Detect which cell encompasses the target text, then output its [x, y] center coordinate. 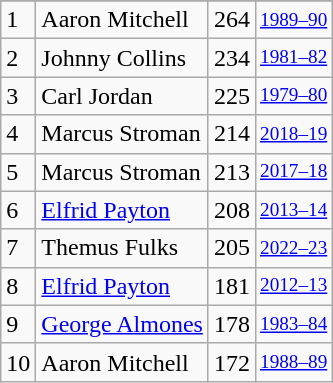
10 [18, 362]
2022–23 [293, 248]
264 [232, 20]
178 [232, 324]
1979–80 [293, 96]
2017–18 [293, 172]
Themus Fulks [122, 248]
1988–89 [293, 362]
234 [232, 58]
2012–13 [293, 286]
2 [18, 58]
205 [232, 248]
Carl Jordan [122, 96]
172 [232, 362]
6 [18, 210]
George Almones [122, 324]
214 [232, 134]
208 [232, 210]
7 [18, 248]
1983–84 [293, 324]
Johnny Collins [122, 58]
213 [232, 172]
1989–90 [293, 20]
1 [18, 20]
225 [232, 96]
2013–14 [293, 210]
181 [232, 286]
4 [18, 134]
3 [18, 96]
8 [18, 286]
2018–19 [293, 134]
9 [18, 324]
1981–82 [293, 58]
5 [18, 172]
